Determine the (X, Y) coordinate at the center of the cell enclosing the given text.  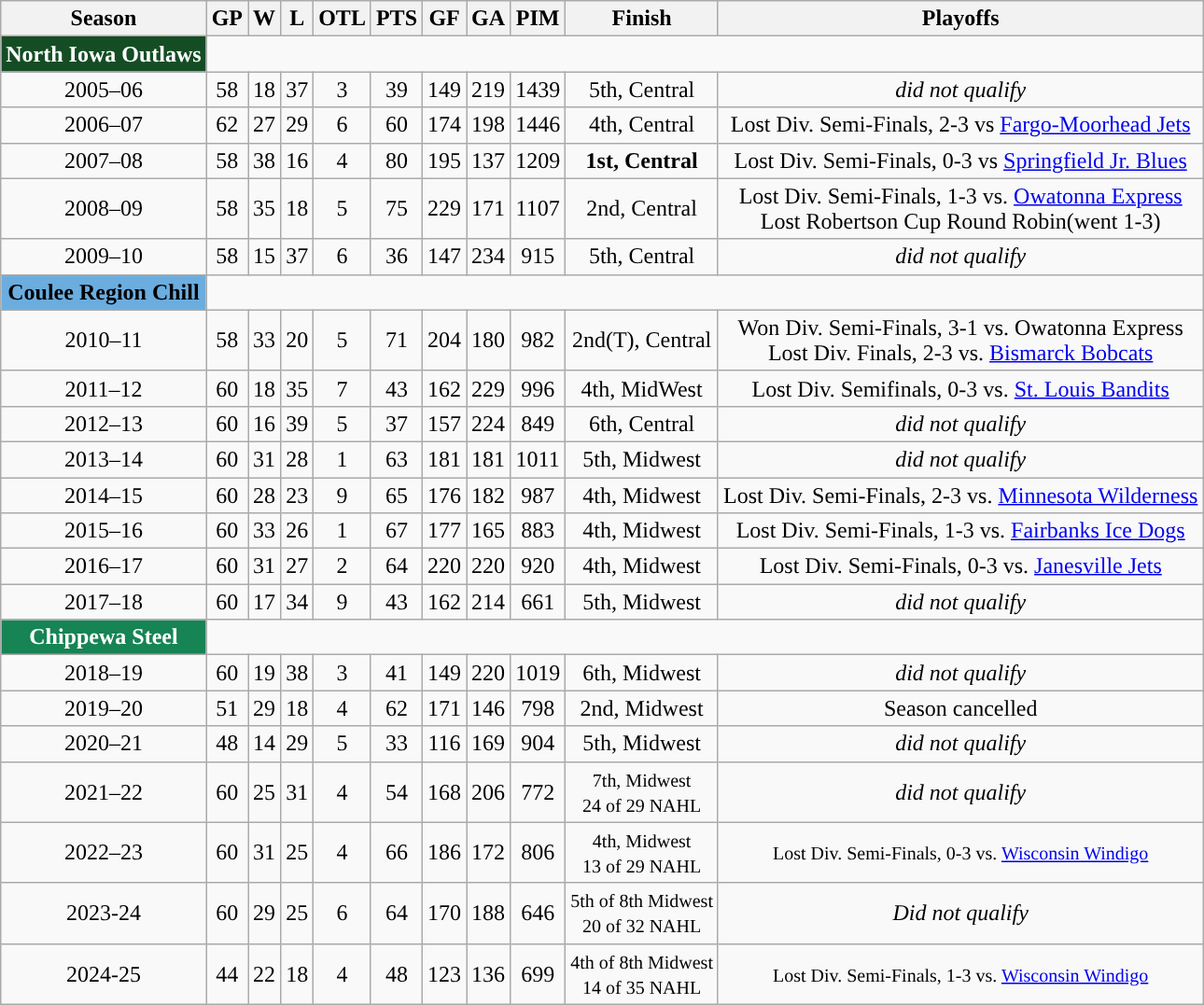
147 (444, 257)
195 (444, 161)
123 (444, 974)
1439 (538, 90)
2nd, Midwest (642, 708)
Lost Div. Semi-Finals, 0-3 vs. Janesville Jets (959, 566)
Season cancelled (959, 708)
PIM (538, 19)
1019 (538, 673)
806 (538, 853)
2015–16 (104, 531)
Did not qualify (959, 913)
Lost Div. Semifinals, 0-3 vs. St. Louis Bandits (959, 388)
2016–17 (104, 566)
169 (489, 744)
915 (538, 257)
2009–10 (104, 257)
44 (227, 974)
136 (489, 974)
157 (444, 424)
63 (396, 459)
2024-25 (104, 974)
699 (538, 974)
2nd, Central (642, 209)
Lost Div. Semi-Finals, 1-3 vs. Fairbanks Ice Dogs (959, 531)
22 (265, 974)
GA (489, 19)
2 (343, 566)
4th, Midwest13 of 29 NAHL (642, 853)
182 (489, 496)
GP (227, 19)
2012–13 (104, 424)
Lost Div. Semi-Finals, 1-3 vs. Owatonna ExpressLost Robertson Cup Round Robin(went 1-3) (959, 209)
219 (489, 90)
1446 (538, 125)
7 (343, 388)
904 (538, 744)
Coulee Region Chill (104, 292)
1209 (538, 161)
Season (104, 19)
65 (396, 496)
204 (444, 340)
165 (489, 531)
2006–07 (104, 125)
80 (396, 161)
2013–14 (104, 459)
987 (538, 496)
996 (538, 388)
34 (297, 602)
206 (489, 791)
4th, MidWest (642, 388)
186 (444, 853)
661 (538, 602)
71 (396, 340)
Playoffs (959, 19)
2019–20 (104, 708)
2023-24 (104, 913)
PTS (396, 19)
2018–19 (104, 673)
GF (444, 19)
W (265, 19)
75 (396, 209)
646 (538, 913)
20 (297, 340)
982 (538, 340)
234 (489, 257)
2017–18 (104, 602)
2021–22 (104, 791)
177 (444, 531)
168 (444, 791)
66 (396, 853)
26 (297, 531)
176 (444, 496)
4th, Central (642, 125)
188 (489, 913)
36 (396, 257)
Lost Div. Semi-Finals, 0-3 vs. Wisconsin Windigo (959, 853)
146 (489, 708)
5th of 8th Midwest20 of 32 NAHL (642, 913)
19 (265, 673)
214 (489, 602)
2008–09 (104, 209)
4th of 8th Midwest14 of 35 NAHL (642, 974)
Lost Div. Semi-Finals, 0-3 vs Springfield Jr. Blues (959, 161)
15 (265, 257)
2011–12 (104, 388)
2020–21 (104, 744)
L (297, 19)
172 (489, 853)
224 (489, 424)
14 (265, 744)
17 (265, 602)
798 (538, 708)
67 (396, 531)
174 (444, 125)
849 (538, 424)
41 (396, 673)
2nd(T), Central (642, 340)
2010–11 (104, 340)
772 (538, 791)
Lost Div. Semi-Finals, 1-3 vs. Wisconsin Windigo (959, 974)
180 (489, 340)
883 (538, 531)
Finish (642, 19)
920 (538, 566)
137 (489, 161)
Chippewa Steel (104, 637)
6th, Midwest (642, 673)
2014–15 (104, 496)
198 (489, 125)
6th, Central (642, 424)
51 (227, 708)
North Iowa Outlaws (104, 54)
Lost Div. Semi-Finals, 2-3 vs Fargo-Moorhead Jets (959, 125)
2007–08 (104, 161)
54 (396, 791)
2022–23 (104, 853)
Won Div. Semi-Finals, 3-1 vs. Owatonna ExpressLost Div. Finals, 2-3 vs. Bismarck Bobcats (959, 340)
116 (444, 744)
1107 (538, 209)
170 (444, 913)
OTL (343, 19)
2005–06 (104, 90)
1011 (538, 459)
23 (297, 496)
1st, Central (642, 161)
Lost Div. Semi-Finals, 2-3 vs. Minnesota Wilderness (959, 496)
7th, Midwest24 of 29 NAHL (642, 791)
